Scan for the cell matching the given text and deliver its (X, Y) coordinate at center. 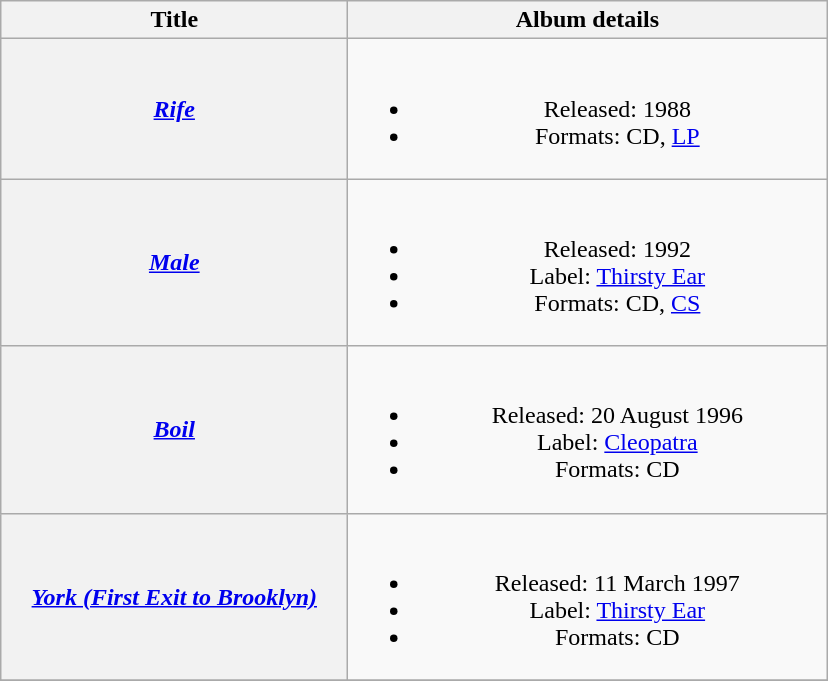
Released: 11 March 1997Label: Thirsty EarFormats: CD (588, 596)
Title (174, 20)
Released: 20 August 1996Label: CleopatraFormats: CD (588, 430)
Released: 1988Formats: CD, LP (588, 109)
Male (174, 262)
Rife (174, 109)
Album details (588, 20)
Released: 1992Label: Thirsty EarFormats: CD, CS (588, 262)
Boil (174, 430)
York (First Exit to Brooklyn) (174, 596)
